Pinpoint the cell where the given text exists, returning its (x, y) midpoint coordinate. 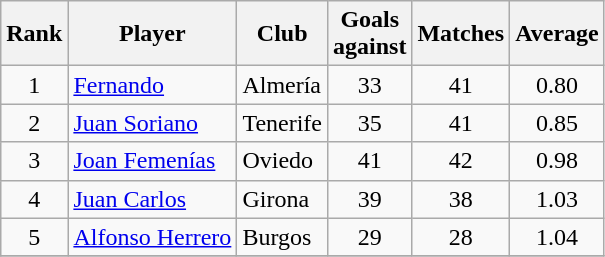
1.03 (558, 199)
Matches (461, 34)
Juan Soriano (152, 123)
0.98 (558, 161)
29 (370, 237)
39 (370, 199)
38 (461, 199)
2 (34, 123)
42 (461, 161)
Juan Carlos (152, 199)
Average (558, 34)
Alfonso Herrero (152, 237)
1.04 (558, 237)
Burgos (282, 237)
0.80 (558, 85)
Fernando (152, 85)
Girona (282, 199)
Goalsagainst (370, 34)
0.85 (558, 123)
5 (34, 237)
Rank (34, 34)
Player (152, 34)
28 (461, 237)
Almería (282, 85)
Tenerife (282, 123)
35 (370, 123)
Joan Femenías (152, 161)
3 (34, 161)
1 (34, 85)
Club (282, 34)
33 (370, 85)
4 (34, 199)
Oviedo (282, 161)
